Return [x, y] of the center of cell containing provided text 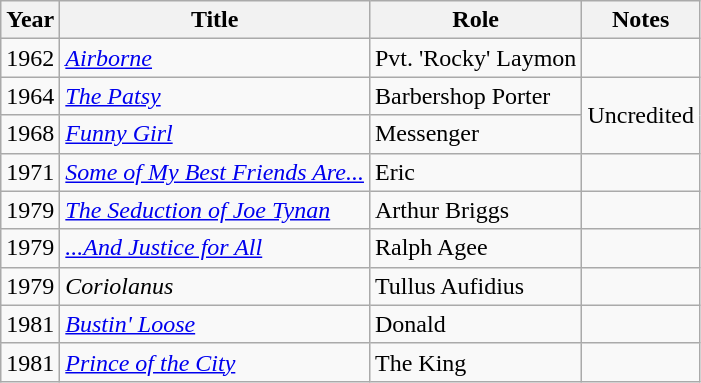
Uncredited [641, 115]
Tullus Aufidius [475, 286]
The Patsy [215, 96]
Some of My Best Friends Are... [215, 172]
Messenger [475, 134]
Donald [475, 324]
1962 [30, 58]
1964 [30, 96]
Pvt. 'Rocky' Laymon [475, 58]
Bustin' Loose [215, 324]
Funny Girl [215, 134]
The King [475, 362]
Eric [475, 172]
Prince of the City [215, 362]
1971 [30, 172]
Title [215, 20]
Barbershop Porter [475, 96]
1968 [30, 134]
Airborne [215, 58]
Coriolanus [215, 286]
Role [475, 20]
...And Justice for All [215, 248]
Ralph Agee [475, 248]
Notes [641, 20]
Year [30, 20]
The Seduction of Joe Tynan [215, 210]
Arthur Briggs [475, 210]
